Return (x, y) of the center of cell containing provided text 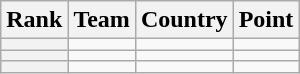
Team (102, 20)
Point (266, 20)
Rank (34, 20)
Country (184, 20)
